Return the [x, y] coordinate for the center point of the cell that contains the specified text.  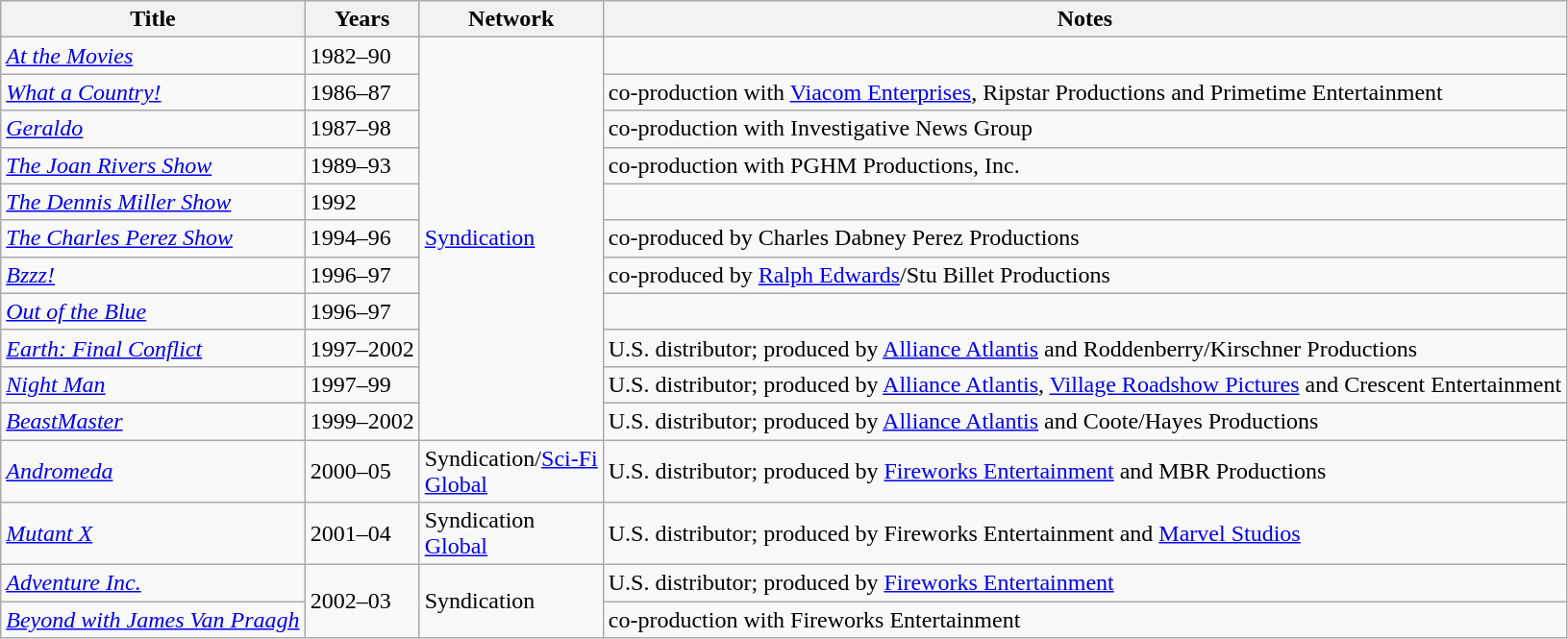
Andromeda [153, 471]
1989–93 [361, 165]
BeastMaster [153, 421]
2001–04 [361, 534]
co-production with Viacom Enterprises, Ripstar Productions and Primetime Entertainment [1084, 92]
Beyond with James Van Praagh [153, 620]
2002–03 [361, 602]
U.S. distributor; produced by Fireworks Entertainment and MBR Productions [1084, 471]
The Charles Perez Show [153, 238]
At the Movies [153, 56]
Network [511, 19]
1997–2002 [361, 348]
1986–87 [361, 92]
Bzzz! [153, 275]
What a Country! [153, 92]
1982–90 [361, 56]
The Dennis Miller Show [153, 202]
U.S. distributor; produced by Fireworks Entertainment and Marvel Studios [1084, 534]
co-production with Investigative News Group [1084, 129]
SyndicationGlobal [511, 534]
U.S. distributor; produced by Alliance Atlantis, Village Roadshow Pictures and Crescent Entertainment [1084, 384]
Syndication/Sci-FiGlobal [511, 471]
2000–05 [361, 471]
1999–2002 [361, 421]
1997–99 [361, 384]
1992 [361, 202]
Mutant X [153, 534]
U.S. distributor; produced by Alliance Atlantis and Coote/Hayes Productions [1084, 421]
The Joan Rivers Show [153, 165]
Geraldo [153, 129]
1994–96 [361, 238]
Out of the Blue [153, 311]
Night Man [153, 384]
Adventure Inc. [153, 583]
Title [153, 19]
co-produced by Charles Dabney Perez Productions [1084, 238]
1987–98 [361, 129]
co-produced by Ralph Edwards/Stu Billet Productions [1084, 275]
Notes [1084, 19]
co-production with Fireworks Entertainment [1084, 620]
U.S. distributor; produced by Alliance Atlantis and Roddenberry/Kirschner Productions [1084, 348]
co-production with PGHM Productions, Inc. [1084, 165]
Earth: Final Conflict [153, 348]
U.S. distributor; produced by Fireworks Entertainment [1084, 583]
Years [361, 19]
